For the text-containing cell, return its midpoint in (X, Y) coordinate format. 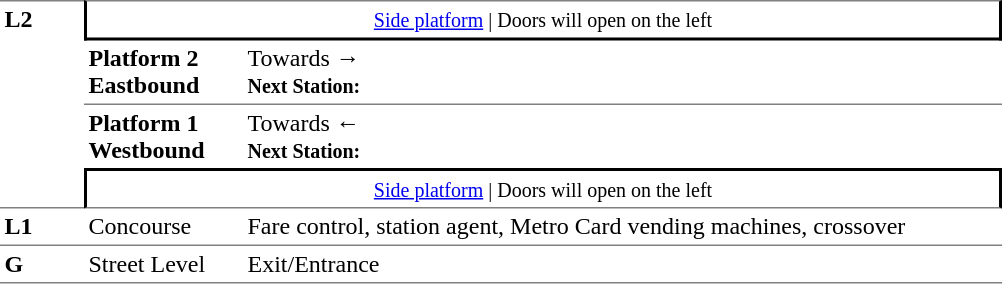
G (42, 264)
Concourse (164, 226)
Platform 1Westbound (164, 136)
Platform 2Eastbound (164, 72)
Street Level (164, 264)
L1 (42, 226)
L2 (42, 104)
Fare control, station agent, Metro Card vending machines, crossover (622, 226)
Exit/Entrance (622, 264)
Towards ← Next Station: (622, 136)
Towards → Next Station: (622, 72)
